Pinpoint the cell where the given text exists, returning its (X, Y) midpoint coordinate. 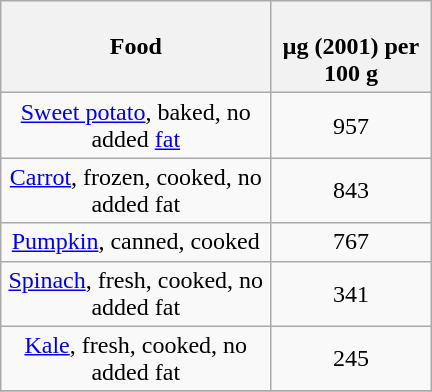
μg (2001) per 100 g (351, 47)
843 (351, 190)
Kale, fresh, cooked, no added fat (136, 358)
Pumpkin, canned, cooked (136, 242)
957 (351, 126)
341 (351, 294)
Food (136, 47)
Sweet potato, baked, no added fat (136, 126)
Carrot, frozen, cooked, no added fat (136, 190)
Spinach, fresh, cooked, no added fat (136, 294)
767 (351, 242)
245 (351, 358)
